Search for the cell housing the specified text and yield its [X, Y] center coordinate. 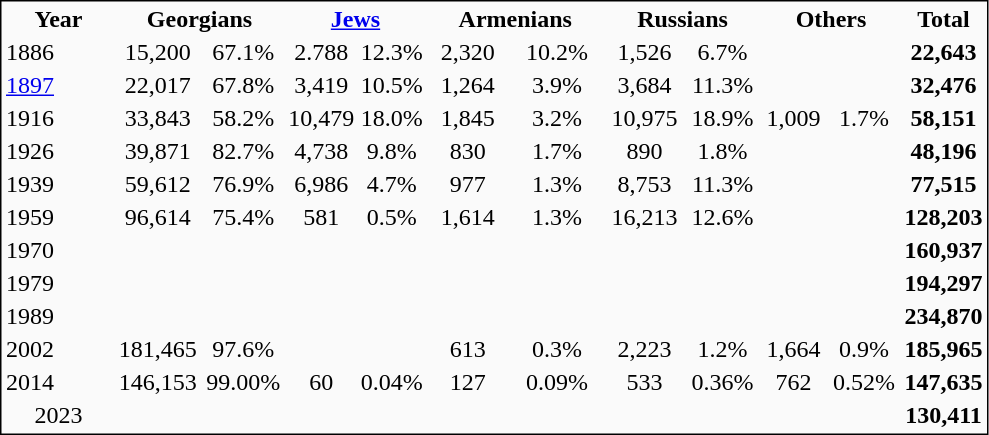
0.52% [864, 383]
1,009 [794, 119]
2.788 [321, 53]
58.2% [243, 119]
533 [644, 383]
0.36% [722, 383]
1989 [58, 317]
1,614 [468, 217]
18.9% [722, 119]
0.09% [557, 383]
234,870 [944, 317]
59,612 [158, 185]
130,411 [944, 415]
1,264 [468, 85]
8,753 [644, 185]
9.8% [392, 151]
1,664 [794, 349]
Others [831, 19]
Jews [355, 19]
82.7% [243, 151]
6.7% [722, 53]
1916 [58, 119]
10,975 [644, 119]
33,843 [158, 119]
3.2% [557, 119]
12.6% [722, 217]
613 [468, 349]
194,297 [944, 283]
2,320 [468, 53]
Year [58, 19]
4.7% [392, 185]
1897 [58, 85]
67.1% [243, 53]
3.9% [557, 85]
890 [644, 151]
127 [468, 383]
1979 [58, 283]
32,476 [944, 85]
128,203 [944, 217]
97.6% [243, 349]
0.3% [557, 349]
830 [468, 151]
10.5% [392, 85]
58,151 [944, 119]
146,153 [158, 383]
1886 [58, 53]
10,479 [321, 119]
77,515 [944, 185]
67.8% [243, 85]
2,223 [644, 349]
2023 [58, 415]
2014 [58, 383]
1970 [58, 251]
0.9% [864, 349]
18.0% [392, 119]
10.2% [557, 53]
75.4% [243, 217]
39,871 [158, 151]
22,643 [944, 53]
Russians [682, 19]
1939 [58, 185]
48,196 [944, 151]
0.5% [392, 217]
581 [321, 217]
60 [321, 383]
2002 [58, 349]
3,419 [321, 85]
Armenians [516, 19]
185,965 [944, 349]
1,845 [468, 119]
160,937 [944, 251]
0.04% [392, 383]
Georgians [200, 19]
3,684 [644, 85]
99.00% [243, 383]
22,017 [158, 85]
96,614 [158, 217]
1926 [58, 151]
15,200 [158, 53]
147,635 [944, 383]
181,465 [158, 349]
6,986 [321, 185]
1.2% [722, 349]
1959 [58, 217]
762 [794, 383]
12.3% [392, 53]
76.9% [243, 185]
977 [468, 185]
1.8% [722, 151]
4,738 [321, 151]
Total [944, 19]
1,526 [644, 53]
16,213 [644, 217]
